For the text-containing cell, return its midpoint in (x, y) coordinate format. 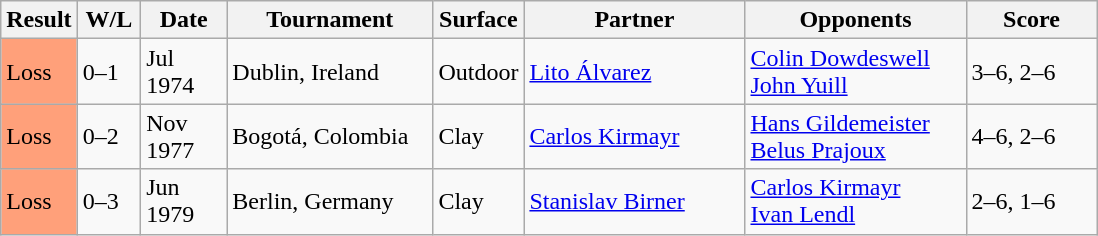
4–6, 2–6 (1032, 136)
Result (39, 20)
Carlos Kirmayr Ivan Lendl (856, 202)
Jul 1974 (184, 72)
0–3 (109, 202)
Colin Dowdeswell John Yuill (856, 72)
Partner (634, 20)
Jun 1979 (184, 202)
Tournament (330, 20)
Opponents (856, 20)
W/L (109, 20)
Surface (478, 20)
Carlos Kirmayr (634, 136)
Bogotá, Colombia (330, 136)
2–6, 1–6 (1032, 202)
Lito Álvarez (634, 72)
0–1 (109, 72)
Date (184, 20)
Score (1032, 20)
Hans Gildemeister Belus Prajoux (856, 136)
Outdoor (478, 72)
Dublin, Ireland (330, 72)
Nov 1977 (184, 136)
0–2 (109, 136)
3–6, 2–6 (1032, 72)
Stanislav Birner (634, 202)
Berlin, Germany (330, 202)
